Return the (X, Y) coordinate for the center point of the cell that contains the specified text.  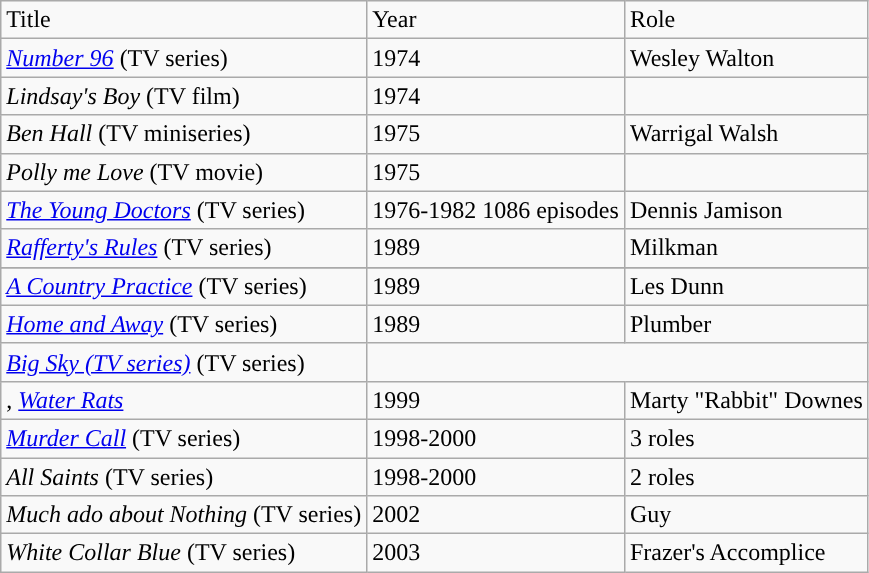
2002 (496, 515)
Ben Hall (TV miniseries) (184, 134)
Plumber (746, 324)
Home and Away (TV series) (184, 324)
Warrigal Walsh (746, 134)
A Country Practice (TV series) (184, 286)
Dennis Jamison (746, 210)
Frazer's Accomplice (746, 553)
Milkman (746, 248)
Wesley Walton (746, 58)
Title (184, 20)
Murder Call (TV series) (184, 438)
Number 96 (TV series) (184, 58)
Year (496, 20)
Polly me Love (TV movie) (184, 172)
Rafferty's Rules (TV series) (184, 248)
Guy (746, 515)
Much ado about Nothing (TV series) (184, 515)
1999 (496, 400)
Les Dunn (746, 286)
All Saints (TV series) (184, 477)
Role (746, 20)
Lindsay's Boy (TV film) (184, 96)
, Water Rats (184, 400)
Big Sky (TV series) (TV series) (184, 362)
Marty "Rabbit" Downes (746, 400)
White Collar Blue (TV series) (184, 553)
1976-1982 1086 episodes (496, 210)
The Young Doctors (TV series) (184, 210)
2 roles (746, 477)
2003 (496, 553)
3 roles (746, 438)
